Find where the given text appears and provide that cell's center as [X, Y] coordinate. 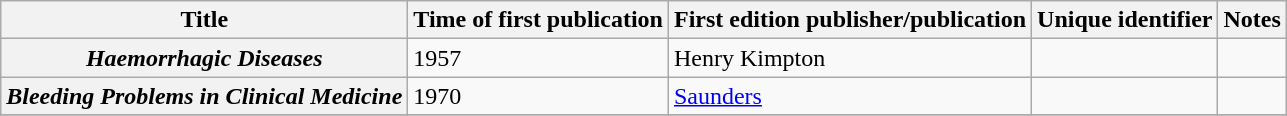
Bleeding Problems in Clinical Medicine [204, 96]
Unique identifier [1125, 20]
First edition publisher/publication [850, 20]
1957 [538, 58]
Saunders [850, 96]
1970 [538, 96]
Title [204, 20]
Haemorrhagic Diseases [204, 58]
Henry Kimpton [850, 58]
Time of first publication [538, 20]
Notes [1252, 20]
